Provide the (X, Y) coordinate of the cell's center where the given text is located.  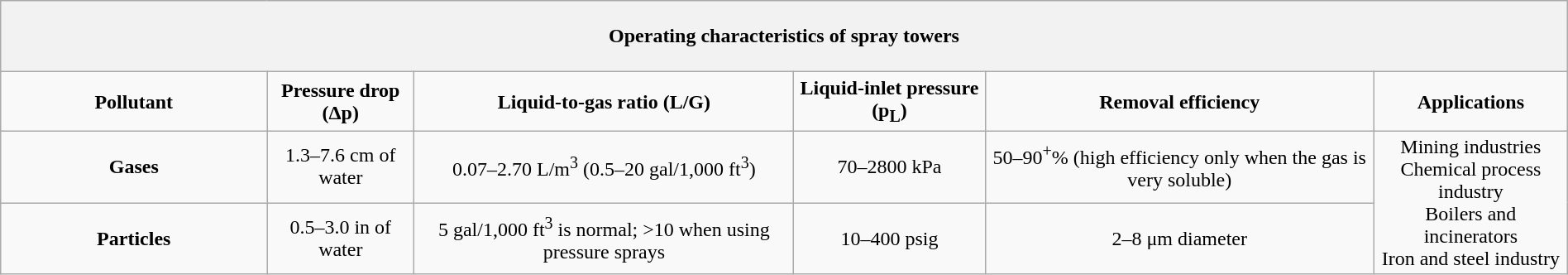
0.5–3.0 in of water (341, 239)
5 gal/1,000 ft3 is normal; >10 when using pressure sprays (604, 239)
Operating characteristics of spray towers (784, 36)
50–90+% (high efficiency only when the gas is very soluble) (1179, 167)
Particles (134, 239)
Mining industriesChemical process industryBoilers and incineratorsIron and steel industry (1470, 202)
Liquid-to-gas ratio (L/G) (604, 101)
2–8 μm diameter (1179, 239)
Liquid-inlet pressure (pL) (890, 101)
Removal efficiency (1179, 101)
Pressure drop (Δp) (341, 101)
70–2800 kPa (890, 167)
10–400 psig (890, 239)
Pollutant (134, 101)
1.3–7.6 cm of water (341, 167)
0.07–2.70 L/m3 (0.5–20 gal/1,000 ft3) (604, 167)
Applications (1470, 101)
Gases (134, 167)
